Search for the cell housing the specified text and yield its [X, Y] center coordinate. 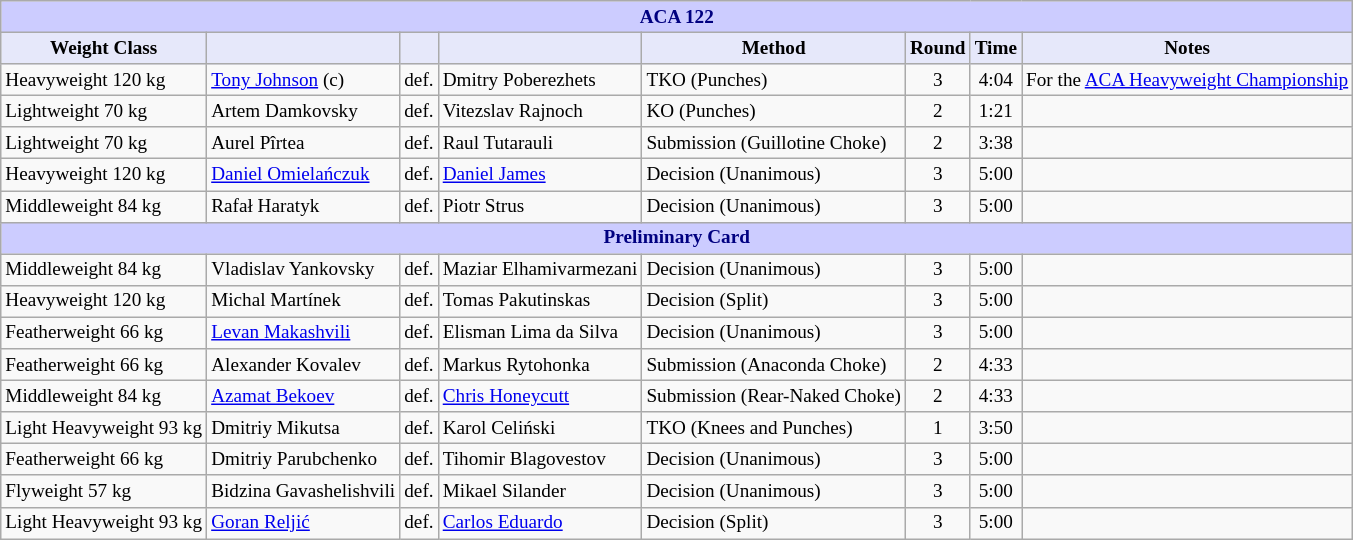
Tomas Pakutinskas [540, 301]
Michal Martínek [304, 301]
Submission (Anaconda Choke) [774, 365]
ACA 122 [677, 17]
1 [938, 428]
Goran Reljić [304, 523]
Dmitry Poberezhets [540, 80]
Time [996, 48]
Markus Rytohonka [540, 365]
Maziar Elhamivarmezani [540, 270]
Vitezslav Rajnoch [540, 111]
Weight Class [104, 48]
Submission (Guillotine Choke) [774, 143]
TKO (Knees and Punches) [774, 428]
Tony Johnson (c) [304, 80]
1:21 [996, 111]
Artem Damkovsky [304, 111]
For the ACA Heavyweight Championship [1188, 80]
Round [938, 48]
Levan Makashvili [304, 333]
Karol Celiński [540, 428]
Dmitriy Mikutsa [304, 428]
Daniel Omielańczuk [304, 175]
3:50 [996, 428]
Elisman Lima da Silva [540, 333]
Azamat Bekoev [304, 396]
Chris Honeycutt [540, 396]
Raul Tutarauli [540, 143]
4:04 [996, 80]
Dmitriy Parubchenko [304, 460]
Notes [1188, 48]
TKO (Punches) [774, 80]
Bidzina Gavashelishvili [304, 491]
Submission (Rear-Naked Choke) [774, 396]
Alexander Kovalev [304, 365]
Piotr Strus [540, 206]
Carlos Eduardo [540, 523]
Aurel Pîrtea [304, 143]
Flyweight 57 kg [104, 491]
Daniel James [540, 175]
KO (Punches) [774, 111]
Mikael Silander [540, 491]
Rafał Haratyk [304, 206]
Tihomir Blagovestov [540, 460]
Vladislav Yankovsky [304, 270]
3:38 [996, 143]
Preliminary Card [677, 238]
Method [774, 48]
